Provide the (x, y) coordinate of the cell's center where the given text is located.  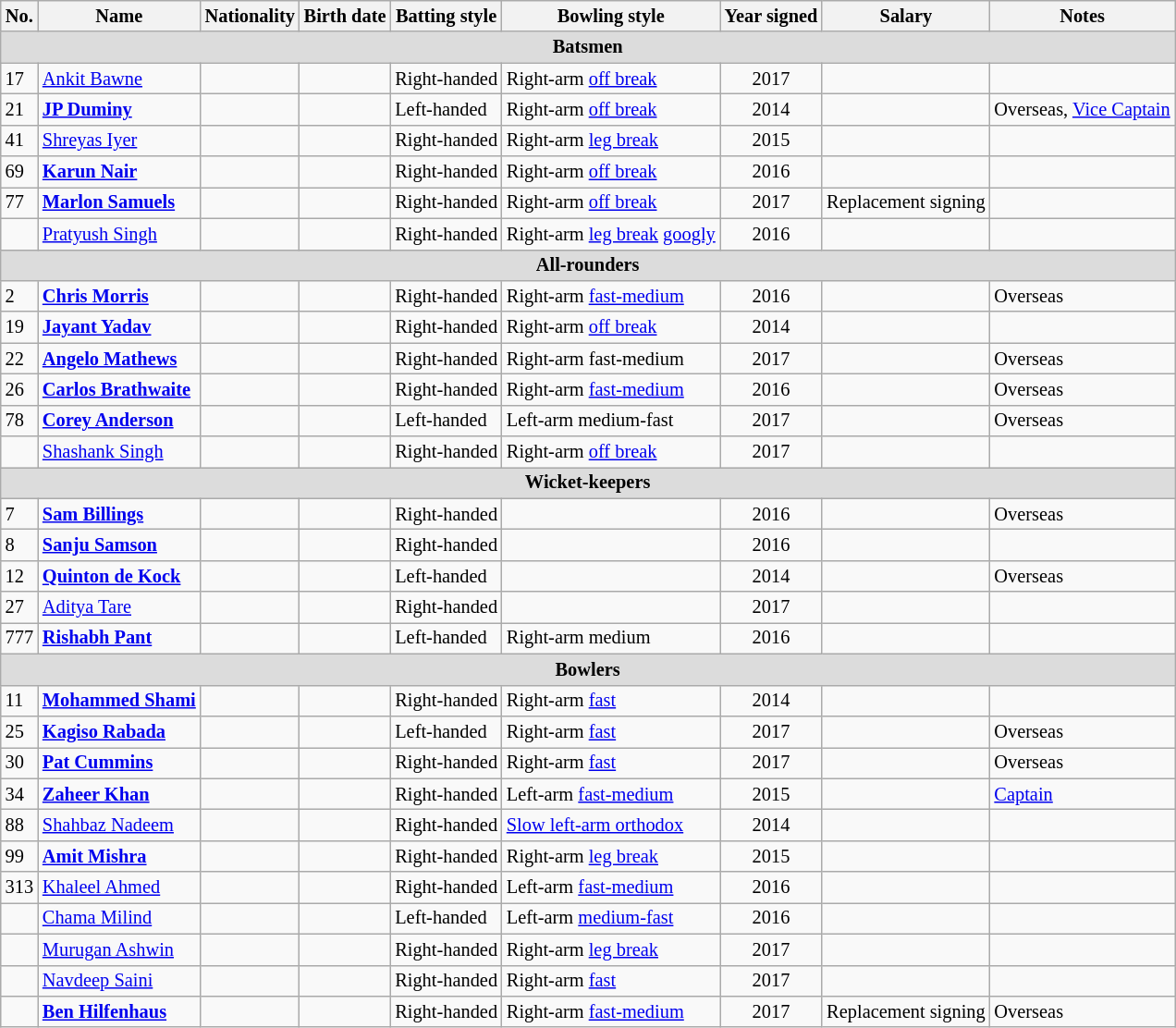
77 (19, 202)
Rishabh Pant (119, 638)
Zaheer Khan (119, 794)
All-rounders (588, 265)
Marlon Samuels (119, 202)
Chama Milind (119, 918)
Chris Morris (119, 296)
Salary (906, 16)
Corey Anderson (119, 421)
99 (19, 856)
Slow left-arm orthodox (611, 825)
Kagiso Rabada (119, 731)
78 (19, 421)
19 (19, 327)
Pratyush Singh (119, 234)
7 (19, 514)
Batsmen (588, 47)
2 (19, 296)
Sam Billings (119, 514)
Nationality (250, 16)
17 (19, 79)
Khaleel Ahmed (119, 887)
Ben Hilfenhaus (119, 1011)
Carlos Brathwaite (119, 389)
JP Duminy (119, 109)
Bowlers (588, 669)
313 (19, 887)
Captain (1083, 794)
Mohammed Shami (119, 701)
Shreyas Iyer (119, 141)
Aditya Tare (119, 607)
12 (19, 576)
Pat Cummins (119, 763)
Right-arm leg break googly (611, 234)
Karun Nair (119, 172)
Amit Mishra (119, 856)
Bowling style (611, 16)
25 (19, 731)
Navdeep Saini (119, 981)
27 (19, 607)
69 (19, 172)
Year signed (771, 16)
26 (19, 389)
Birth date (346, 16)
Angelo Mathews (119, 359)
8 (19, 545)
Wicket-keepers (588, 483)
Shahbaz Nadeem (119, 825)
11 (19, 701)
Name (119, 16)
30 (19, 763)
Notes (1083, 16)
Quinton de Kock (119, 576)
Ankit Bawne (119, 79)
777 (19, 638)
21 (19, 109)
22 (19, 359)
88 (19, 825)
Right-arm medium (611, 638)
Sanju Samson (119, 545)
Overseas, Vice Captain (1083, 109)
Batting style (446, 16)
Jayant Yadav (119, 327)
Murugan Ashwin (119, 949)
41 (19, 141)
No. (19, 16)
Shashank Singh (119, 452)
34 (19, 794)
